Identify which cell holds the provided text, then report its [X, Y] central coordinate. 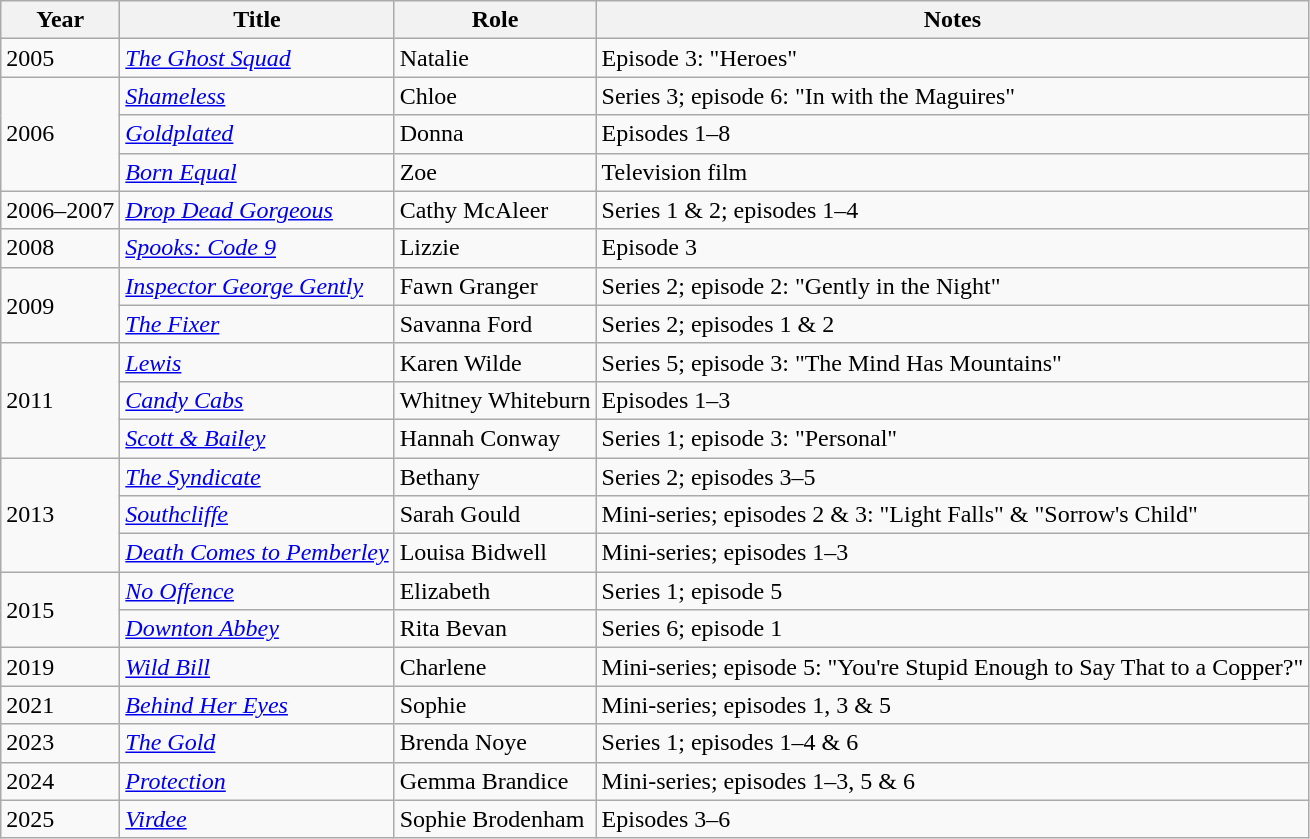
Year [60, 20]
Mini-series; episode 5: "You're Stupid Enough to Say That to a Copper?" [952, 667]
Series 3; episode 6: "In with the Maguires" [952, 96]
Series 2; episodes 1 & 2 [952, 324]
Zoe [495, 172]
Elizabeth [495, 591]
Episode 3 [952, 248]
2011 [60, 400]
Chloe [495, 96]
Charlene [495, 667]
Natalie [495, 58]
Lizzie [495, 248]
2009 [60, 305]
Drop Dead Gorgeous [257, 210]
Title [257, 20]
Series 1; episode 5 [952, 591]
Mini-series; episodes 1–3, 5 & 6 [952, 781]
2024 [60, 781]
2019 [60, 667]
2015 [60, 610]
Series 6; episode 1 [952, 629]
2006–2007 [60, 210]
Donna [495, 134]
Episode 3: "Heroes" [952, 58]
Mini-series; episodes 2 & 3: "Light Falls" & "Sorrow's Child" [952, 515]
Downton Abbey [257, 629]
Inspector George Gently [257, 286]
Born Equal [257, 172]
Behind Her Eyes [257, 705]
Role [495, 20]
Karen Wilde [495, 362]
Rita Bevan [495, 629]
The Syndicate [257, 477]
2023 [60, 743]
Fawn Granger [495, 286]
Virdee [257, 819]
2025 [60, 819]
Bethany [495, 477]
Series 1; episode 3: "Personal" [952, 438]
The Gold [257, 743]
2008 [60, 248]
Series 1 & 2; episodes 1–4 [952, 210]
Protection [257, 781]
2006 [60, 134]
Candy Cabs [257, 400]
Wild Bill [257, 667]
Episodes 1–8 [952, 134]
Notes [952, 20]
Whitney Whiteburn [495, 400]
The Ghost Squad [257, 58]
Episodes 1–3 [952, 400]
Mini-series; episodes 1–3 [952, 553]
2021 [60, 705]
Mini-series; episodes 1, 3 & 5 [952, 705]
Savanna Ford [495, 324]
Cathy McAleer [495, 210]
Series 5; episode 3: "The Mind Has Mountains" [952, 362]
Southcliffe [257, 515]
Brenda Noye [495, 743]
2005 [60, 58]
Series 2; episode 2: "Gently in the Night" [952, 286]
Shameless [257, 96]
Lewis [257, 362]
Television film [952, 172]
Goldplated [257, 134]
2013 [60, 515]
Death Comes to Pemberley [257, 553]
No Offence [257, 591]
The Fixer [257, 324]
Scott & Bailey [257, 438]
Louisa Bidwell [495, 553]
Gemma Brandice [495, 781]
Series 1; episodes 1–4 & 6 [952, 743]
Sophie [495, 705]
Sarah Gould [495, 515]
Episodes 3–6 [952, 819]
Sophie Brodenham [495, 819]
Hannah Conway [495, 438]
Series 2; episodes 3–5 [952, 477]
Spooks: Code 9 [257, 248]
